Output the [x, y] coordinate of the center of the cell containing the given text.  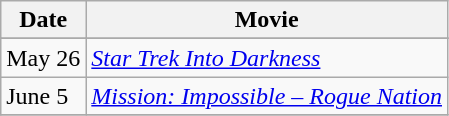
June 5 [44, 96]
Star Trek Into Darkness [267, 58]
May 26 [44, 58]
Date [44, 20]
Mission: Impossible – Rogue Nation [267, 96]
Movie [267, 20]
